Capture the cell that displays the provided text and extract its [x, y] central coordinate. 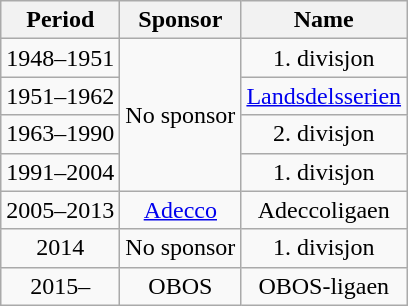
1951–1962 [60, 96]
1991–2004 [60, 172]
Landsdelsserien [324, 96]
OBOS [180, 286]
1948–1951 [60, 58]
2. divisjon [324, 134]
2015– [60, 286]
1963–1990 [60, 134]
2014 [60, 248]
Period [60, 20]
OBOS-ligaen [324, 286]
Adecco [180, 210]
Sponsor [180, 20]
Name [324, 20]
Adeccoligaen [324, 210]
2005–2013 [60, 210]
